Determine the [X, Y] coordinate at the center of the cell enclosing the given text.  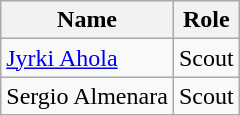
Jyrki Ahola [88, 58]
Role [206, 20]
Sergio Almenara [88, 96]
Name [88, 20]
